Capture the cell that displays the provided text and extract its (x, y) central coordinate. 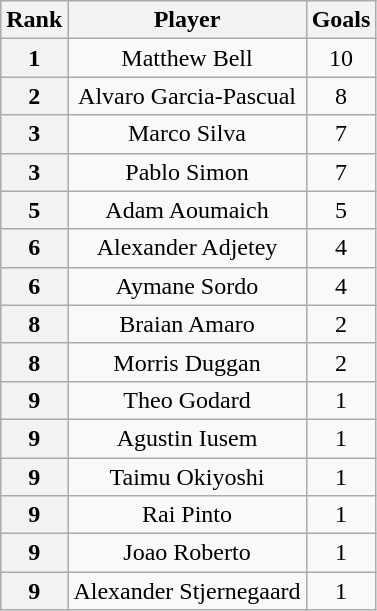
Agustin Iusem (187, 438)
Taimu Okiyoshi (187, 477)
Aymane Sordo (187, 286)
Alvaro Garcia-Pascual (187, 96)
Marco Silva (187, 134)
Braian Amaro (187, 324)
Alexander Stjernegaard (187, 591)
Matthew Bell (187, 58)
Rai Pinto (187, 515)
Morris Duggan (187, 362)
Pablo Simon (187, 172)
10 (341, 58)
Alexander Adjetey (187, 248)
Theo Godard (187, 400)
Joao Roberto (187, 553)
Player (187, 20)
Goals (341, 20)
Adam Aoumaich (187, 210)
Rank (34, 20)
